Detect which cell encompasses the target text, then output its [x, y] center coordinate. 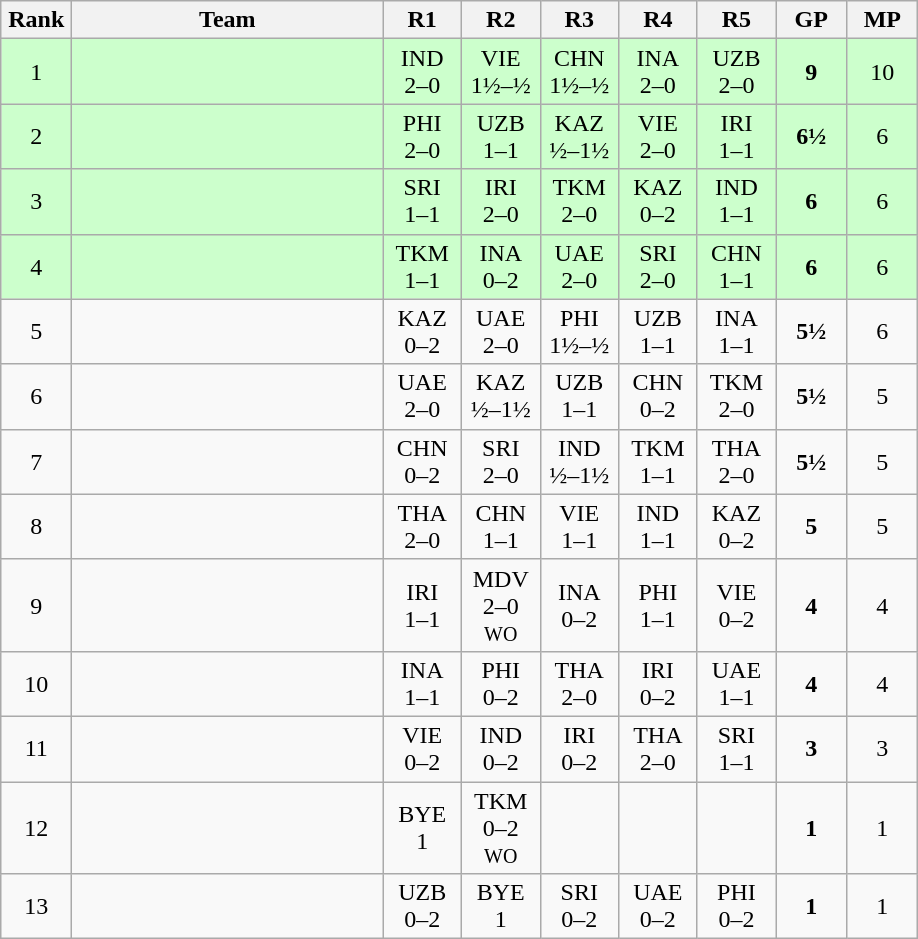
SRI0–2 [580, 906]
2 [36, 136]
PHI1½–½ [580, 332]
IND2–0 [422, 72]
MP [882, 20]
TKM0–2 WO [500, 828]
IND½–1½ [580, 462]
R2 [500, 20]
R4 [658, 20]
CHN1½–½ [580, 72]
PHI2–0 [422, 136]
UAE1–1 [736, 684]
Team [228, 20]
VIE1–1 [580, 526]
Rank [36, 20]
13 [36, 906]
8 [36, 526]
MDV2–0 WO [500, 605]
UAE0–2 [658, 906]
11 [36, 748]
IND0–2 [500, 748]
R3 [580, 20]
UZB2–0 [736, 72]
R1 [422, 20]
VIE1½–½ [500, 72]
INA2–0 [658, 72]
IRI2–0 [500, 202]
GP [812, 20]
VIE2–0 [658, 136]
UZB0–2 [422, 906]
R5 [736, 20]
PHI1–1 [658, 605]
12 [36, 828]
7 [36, 462]
6½ [812, 136]
